Find where the given text appears and provide that cell's center as (X, Y) coordinate. 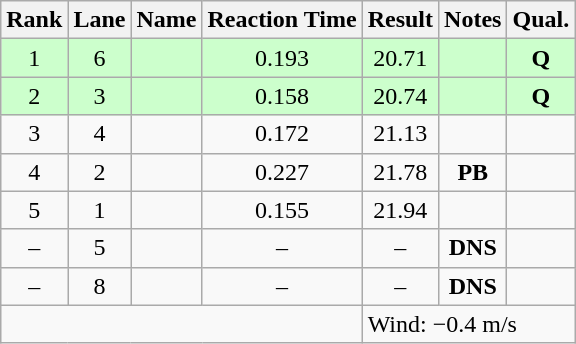
0.227 (282, 172)
PB (473, 172)
0.193 (282, 58)
0.155 (282, 210)
21.13 (400, 134)
20.71 (400, 58)
0.158 (282, 96)
Result (400, 20)
8 (100, 286)
21.78 (400, 172)
Reaction Time (282, 20)
0.172 (282, 134)
6 (100, 58)
Name (166, 20)
Notes (473, 20)
Wind: −0.4 m/s (468, 324)
Rank (34, 20)
Lane (100, 20)
20.74 (400, 96)
21.94 (400, 210)
Qual. (541, 20)
